Capture the cell that displays the provided text and extract its (X, Y) central coordinate. 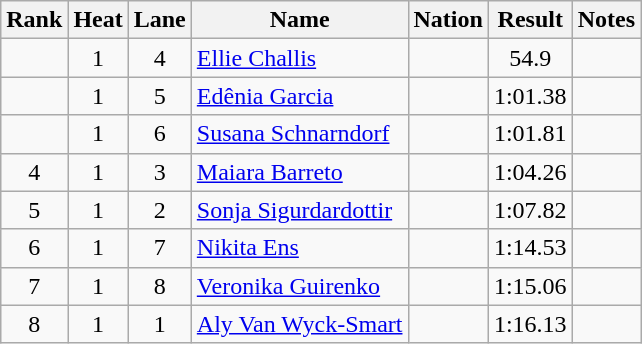
1:01.38 (530, 96)
Ellie Challis (300, 58)
Maiara Barreto (300, 172)
Name (300, 20)
Sonja Sigurdardottir (300, 210)
Rank (34, 20)
Nation (448, 20)
1:01.81 (530, 134)
Heat (98, 20)
Aly Van Wyck-Smart (300, 324)
Veronika Guirenko (300, 286)
Result (530, 20)
Nikita Ens (300, 248)
Lane (160, 20)
Edênia Garcia (300, 96)
2 (160, 210)
1:16.13 (530, 324)
1:04.26 (530, 172)
3 (160, 172)
1:15.06 (530, 286)
1:07.82 (530, 210)
1:14.53 (530, 248)
Susana Schnarndorf (300, 134)
54.9 (530, 58)
Notes (606, 20)
